Identify which cell holds the provided text, then report its (X, Y) central coordinate. 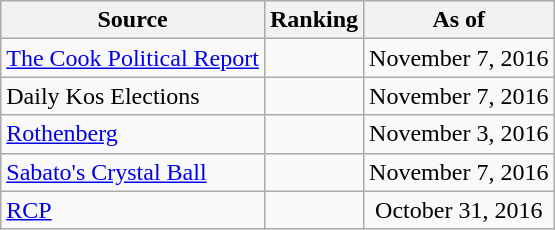
Rothenberg (133, 134)
November 3, 2016 (459, 134)
Source (133, 20)
October 31, 2016 (459, 210)
RCP (133, 210)
Daily Kos Elections (133, 96)
The Cook Political Report (133, 58)
As of (459, 20)
Sabato's Crystal Ball (133, 172)
Ranking (314, 20)
